Identify which cell holds the provided text, then report its [X, Y] central coordinate. 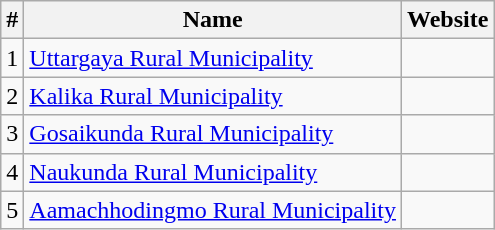
Aamachhodingmo Rural Municipality [213, 210]
4 [12, 172]
Kalika Rural Municipality [213, 96]
1 [12, 58]
Name [213, 20]
3 [12, 134]
Uttargaya Rural Municipality [213, 58]
Naukunda Rural Municipality [213, 172]
# [12, 20]
Gosaikunda Rural Municipality [213, 134]
5 [12, 210]
2 [12, 96]
Website [447, 20]
